Return the [x, y] coordinate for the center point of the cell that contains the specified text.  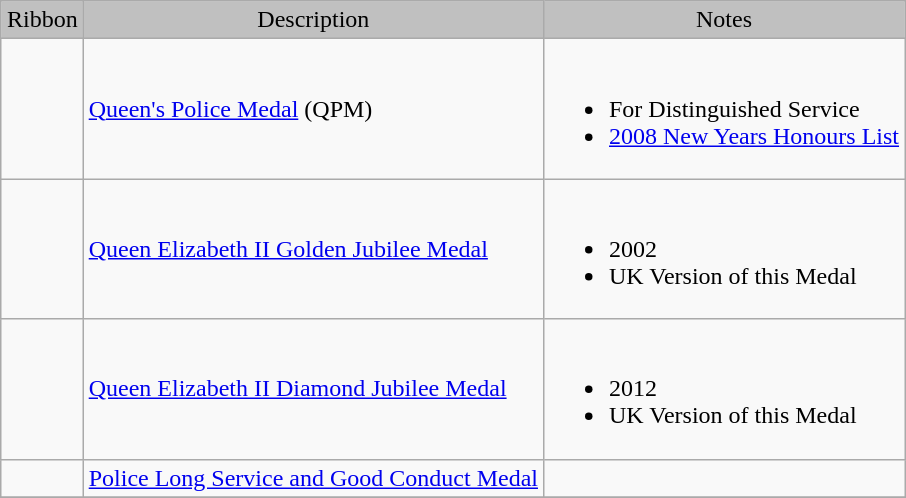
For Distinguished Service2008 New Years Honours List [724, 109]
2012UK Version of this Medal [724, 389]
2002UK Version of this Medal [724, 249]
Police Long Service and Good Conduct Medal [313, 478]
Description [313, 20]
Queen's Police Medal (QPM) [313, 109]
Queen Elizabeth II Golden Jubilee Medal [313, 249]
Queen Elizabeth II Diamond Jubilee Medal [313, 389]
Ribbon [42, 20]
Notes [724, 20]
